Return [x, y] of the center of cell containing provided text 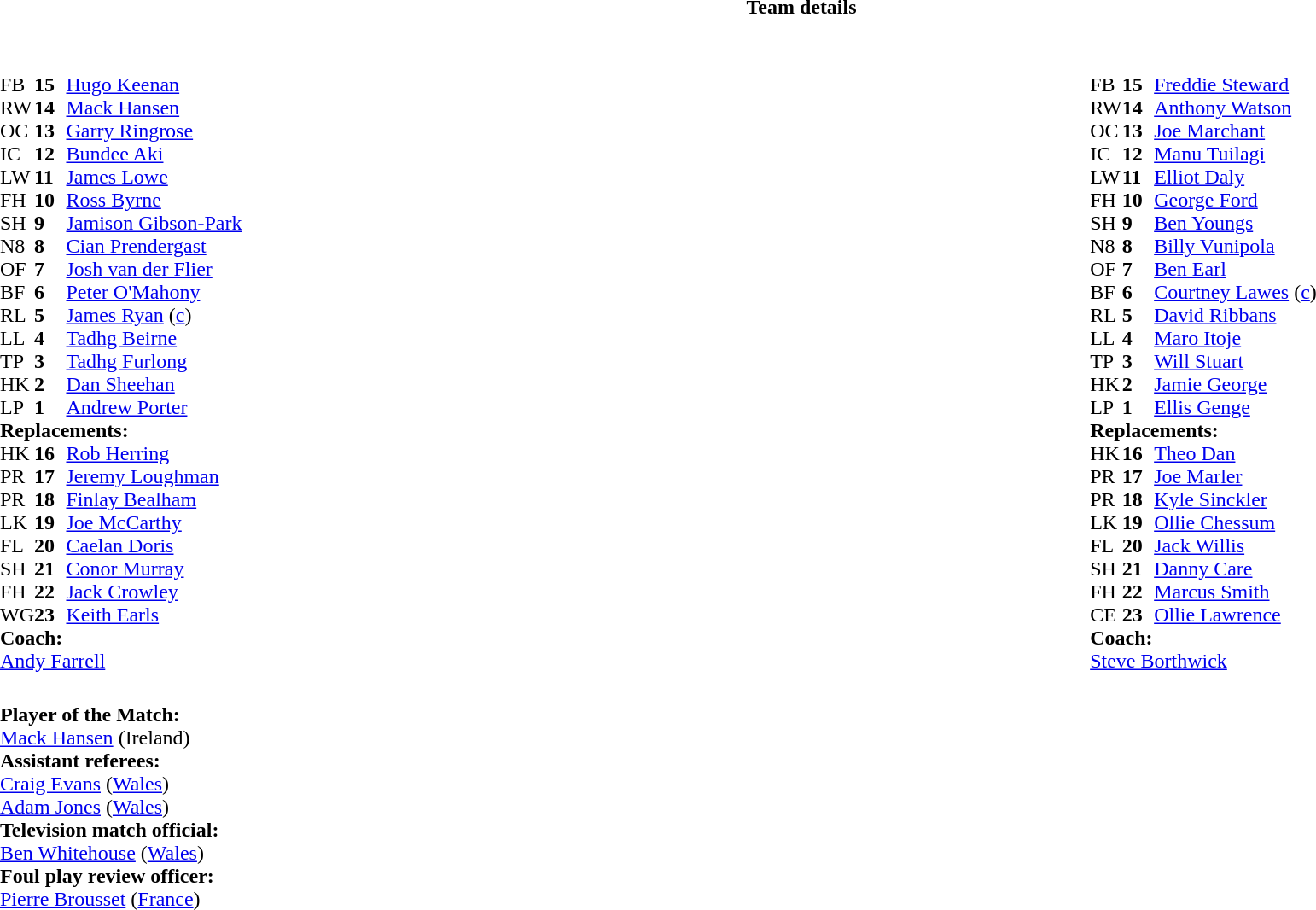
Tadhg Furlong [154, 362]
Finlay Bealham [154, 500]
Andrew Porter [154, 408]
Jamison Gibson-Park [154, 224]
Caelan Doris [154, 546]
Garry Ringrose [154, 131]
Josh van der Flier [154, 270]
Replacements: [121, 430]
James Ryan (c) [154, 316]
Rob Herring [154, 454]
James Lowe [154, 178]
Dan Sheehan [154, 384]
Mack Hansen [154, 108]
Hugo Keenan [154, 85]
CE [1106, 615]
Cian Prendergast [154, 246]
Peter O'Mahony [154, 292]
Andy Farrell [121, 661]
Conor Murray [154, 569]
Joe McCarthy [154, 522]
WG [17, 615]
Jeremy Loughman [154, 476]
Coach: [121, 639]
Bundee Aki [154, 154]
Tadhg Beirne [154, 338]
Ross Byrne [154, 200]
Jack Crowley [154, 592]
Keith Earls [154, 615]
